Search for the cell housing the specified text and yield its [X, Y] center coordinate. 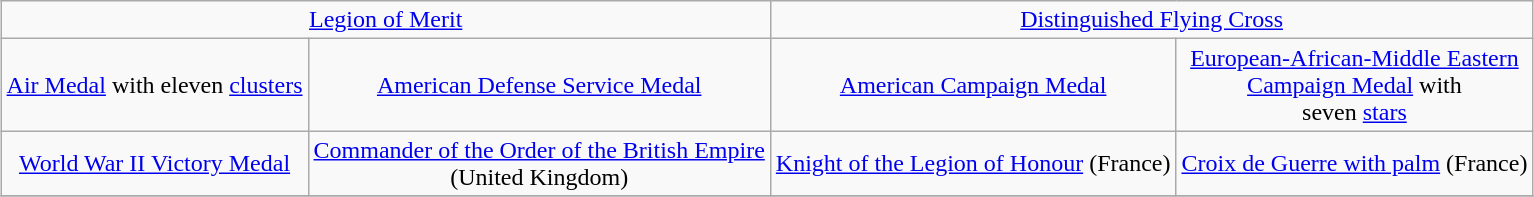
Legion of Merit [386, 20]
European-African-Middle EasternCampaign Medal with seven stars [1354, 85]
World War II Victory Medal [154, 164]
Distinguished Flying Cross [1152, 20]
Croix de Guerre with palm (France) [1354, 164]
Commander of the Order of the British Empire(United Kingdom) [539, 164]
American Defense Service Medal [539, 85]
Air Medal with eleven clusters [154, 85]
Knight of the Legion of Honour (France) [973, 164]
American Campaign Medal [973, 85]
